Scan for the cell matching the given text and deliver its (x, y) coordinate at center. 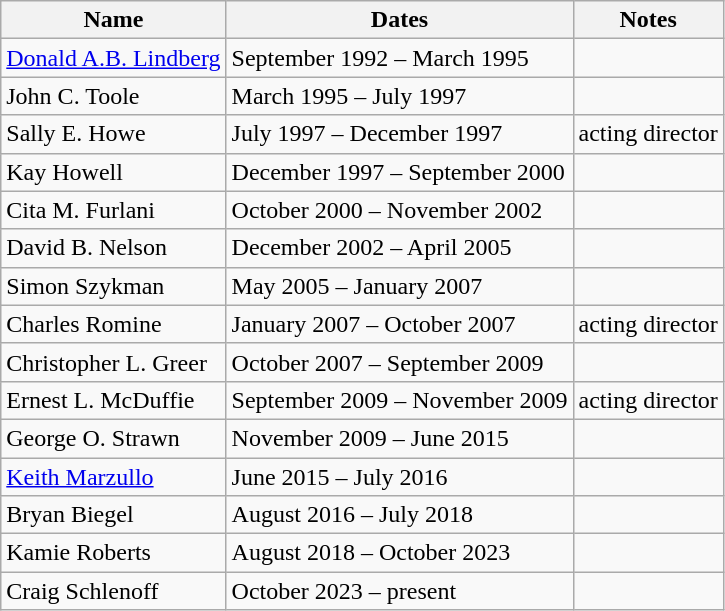
Sally E. Howe (114, 134)
Christopher L. Greer (114, 362)
October 2023 – present (400, 591)
November 2009 – June 2015 (400, 438)
Ernest L. McDuffie (114, 400)
October 2007 – September 2009 (400, 362)
David B. Nelson (114, 248)
John C. Toole (114, 96)
October 2000 – November 2002 (400, 210)
Bryan Biegel (114, 515)
March 1995 – July 1997 (400, 96)
December 2002 – April 2005 (400, 248)
June 2015 – July 2016 (400, 477)
Craig Schlenoff (114, 591)
Cita M. Furlani (114, 210)
Kamie Roberts (114, 553)
Charles Romine (114, 324)
George O. Strawn (114, 438)
September 2009 – November 2009 (400, 400)
Simon Szykman (114, 286)
Keith Marzullo (114, 477)
Kay Howell (114, 172)
August 2016 – July 2018 (400, 515)
December 1997 – September 2000 (400, 172)
September 1992 – March 1995 (400, 58)
January 2007 – October 2007 (400, 324)
Notes (648, 20)
May 2005 – January 2007 (400, 286)
July 1997 – December 1997 (400, 134)
Dates (400, 20)
August 2018 – October 2023 (400, 553)
Donald A.B. Lindberg (114, 58)
Name (114, 20)
